Scan for the cell matching the given text and deliver its [X, Y] coordinate at center. 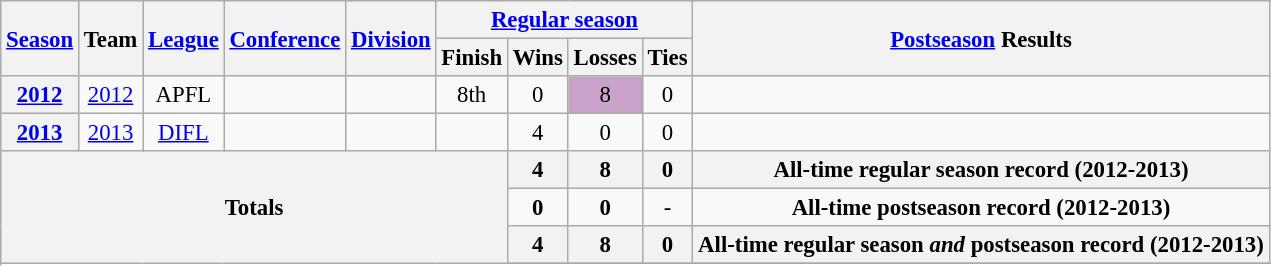
Team [110, 38]
- [668, 208]
Season [40, 38]
Totals [254, 208]
All-time postseason record (2012-2013) [981, 208]
DIFL [184, 133]
Postseason Results [981, 38]
Ties [668, 58]
Wins [538, 58]
League [184, 38]
8th [472, 95]
APFL [184, 95]
All-time regular season and postseason record (2012-2013) [981, 245]
Losses [605, 58]
Conference [285, 38]
Regular season [564, 20]
All-time regular season record (2012-2013) [981, 170]
Division [391, 38]
Finish [472, 58]
